For the text-containing cell, return its midpoint in (x, y) coordinate format. 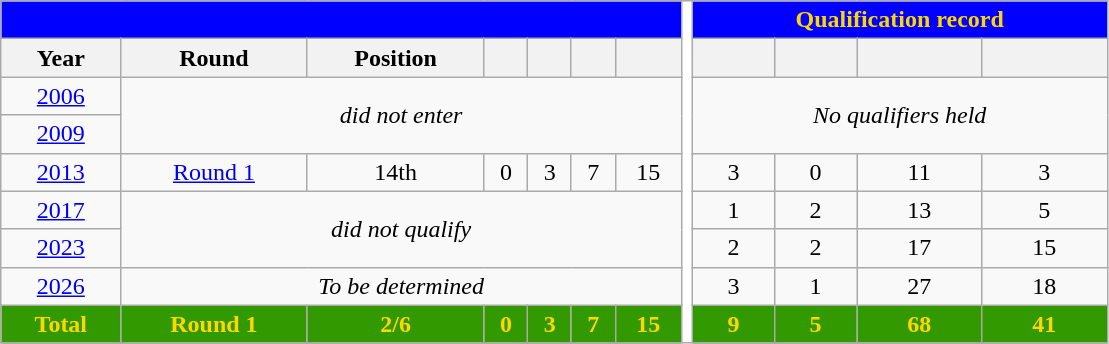
2017 (61, 210)
68 (920, 324)
2009 (61, 134)
Year (61, 58)
18 (1044, 286)
13 (920, 210)
2/6 (396, 324)
To be determined (401, 286)
2026 (61, 286)
2013 (61, 172)
11 (920, 172)
14th (396, 172)
2006 (61, 96)
41 (1044, 324)
27 (920, 286)
did not enter (401, 115)
No qualifiers held (900, 115)
2023 (61, 248)
did not qualify (401, 229)
17 (920, 248)
Total (61, 324)
9 (733, 324)
Qualification record (900, 20)
Round (214, 58)
Position (396, 58)
